Detect which cell encompasses the target text, then output its [X, Y] center coordinate. 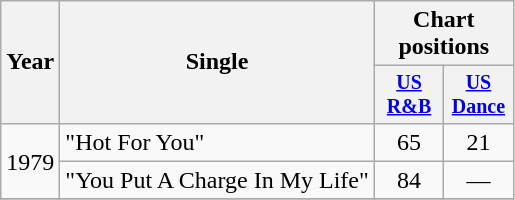
1979 [30, 161]
Chart positions [444, 34]
Year [30, 62]
USDance [478, 94]
— [478, 180]
USR&B [408, 94]
21 [478, 142]
84 [408, 180]
"Hot For You" [217, 142]
Single [217, 62]
65 [408, 142]
"You Put A Charge In My Life" [217, 180]
